Provide the [x, y] coordinate of the cell's center where the given text is located.  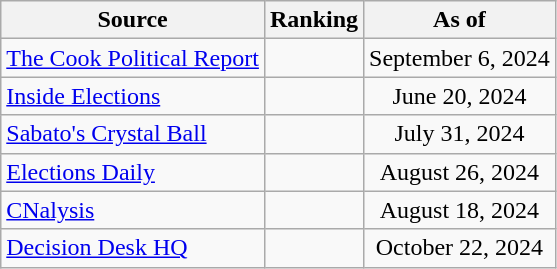
The Cook Political Report [133, 58]
October 22, 2024 [460, 248]
August 18, 2024 [460, 210]
September 6, 2024 [460, 58]
Elections Daily [133, 172]
July 31, 2024 [460, 134]
Source [133, 20]
June 20, 2024 [460, 96]
Inside Elections [133, 96]
CNalysis [133, 210]
Decision Desk HQ [133, 248]
Sabato's Crystal Ball [133, 134]
Ranking [314, 20]
August 26, 2024 [460, 172]
As of [460, 20]
